Return [X, Y] of the center of cell containing provided text 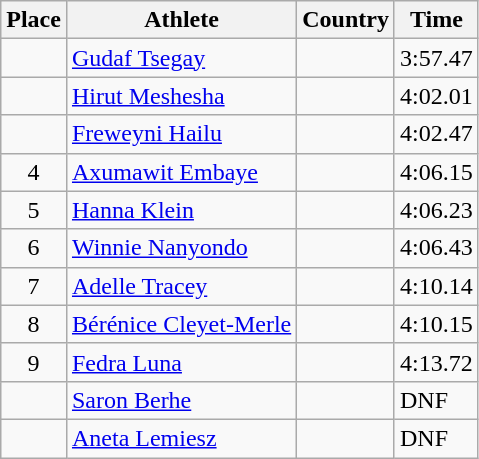
3:57.47 [436, 58]
Adelle Tracey [181, 286]
Axumawit Embaye [181, 172]
4:06.23 [436, 210]
6 [34, 248]
Country [346, 20]
Freweyni Hailu [181, 134]
Time [436, 20]
4:06.15 [436, 172]
Hirut Meshesha [181, 96]
4:10.15 [436, 324]
Aneta Lemiesz [181, 438]
4:02.01 [436, 96]
4:13.72 [436, 362]
4:02.47 [436, 134]
Winnie Nanyondo [181, 248]
Saron Berhe [181, 400]
Athlete [181, 20]
4:10.14 [436, 286]
Gudaf Tsegay [181, 58]
Fedra Luna [181, 362]
7 [34, 286]
Bérénice Cleyet-Merle [181, 324]
4:06.43 [436, 248]
8 [34, 324]
Hanna Klein [181, 210]
9 [34, 362]
Place [34, 20]
4 [34, 172]
5 [34, 210]
